Output the [X, Y] coordinate of the center of the cell containing the given text.  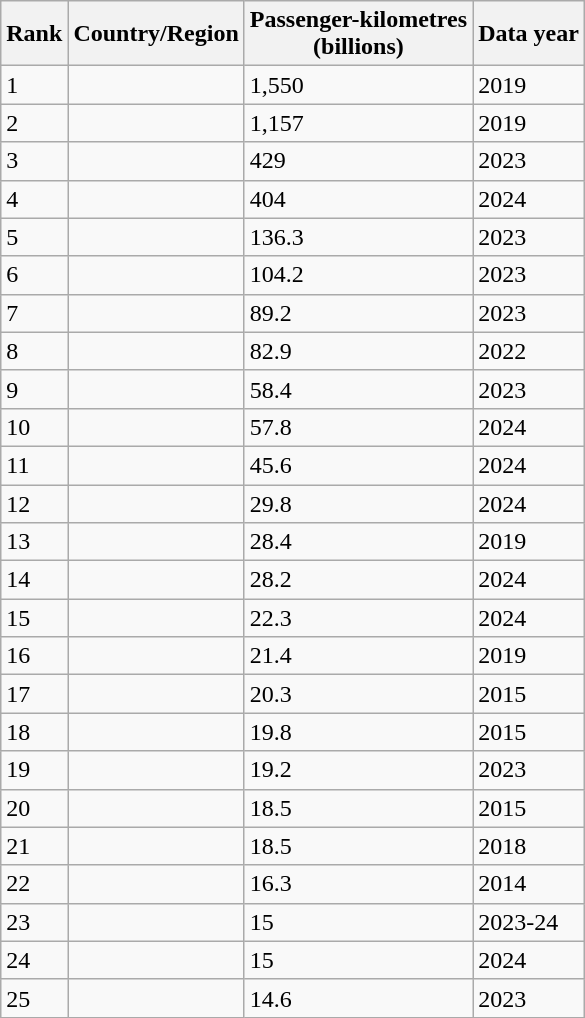
4 [34, 199]
Data year [529, 34]
20.3 [358, 694]
104.2 [358, 275]
136.3 [358, 237]
12 [34, 503]
28.4 [358, 542]
3 [34, 161]
2018 [529, 846]
2014 [529, 884]
20 [34, 808]
9 [34, 389]
16.3 [358, 884]
11 [34, 465]
21 [34, 846]
10 [34, 427]
89.2 [358, 313]
8 [34, 351]
17 [34, 694]
1 [34, 85]
58.4 [358, 389]
1,157 [358, 123]
2022 [529, 351]
22 [34, 884]
45.6 [358, 465]
2023-24 [529, 922]
13 [34, 542]
18 [34, 732]
24 [34, 960]
6 [34, 275]
Country/Region [156, 34]
7 [34, 313]
429 [358, 161]
23 [34, 922]
Rank [34, 34]
28.2 [358, 580]
82.9 [358, 351]
2 [34, 123]
22.3 [358, 618]
57.8 [358, 427]
14 [34, 580]
19.2 [358, 770]
25 [34, 998]
19 [34, 770]
29.8 [358, 503]
21.4 [358, 656]
Passenger-kilometres(billions) [358, 34]
1,550 [358, 85]
14.6 [358, 998]
404 [358, 199]
5 [34, 237]
19.8 [358, 732]
16 [34, 656]
